Determine the (X, Y) coordinate at the center of the cell enclosing the given text.  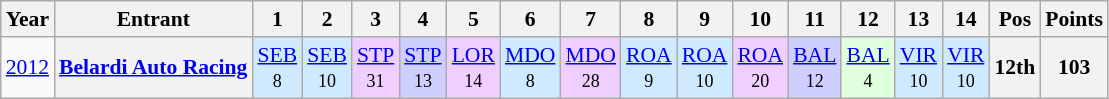
3 (376, 19)
Entrant (153, 19)
10 (760, 19)
Belardi Auto Racing (153, 68)
SEB10 (327, 68)
STP31 (376, 68)
MDO8 (530, 68)
Points (1074, 19)
Year (28, 19)
13 (918, 19)
9 (705, 19)
8 (649, 19)
BAL4 (868, 68)
6 (530, 19)
2012 (28, 68)
ROA9 (649, 68)
12th (1014, 68)
SEB8 (277, 68)
11 (814, 19)
4 (422, 19)
103 (1074, 68)
7 (590, 19)
2 (327, 19)
14 (966, 19)
STP13 (422, 68)
LOR14 (474, 68)
5 (474, 19)
1 (277, 19)
ROA20 (760, 68)
Pos (1014, 19)
BAL12 (814, 68)
ROA10 (705, 68)
MDO28 (590, 68)
12 (868, 19)
